From the cell containing the given text, extract its center point as (X, Y) coordinate. 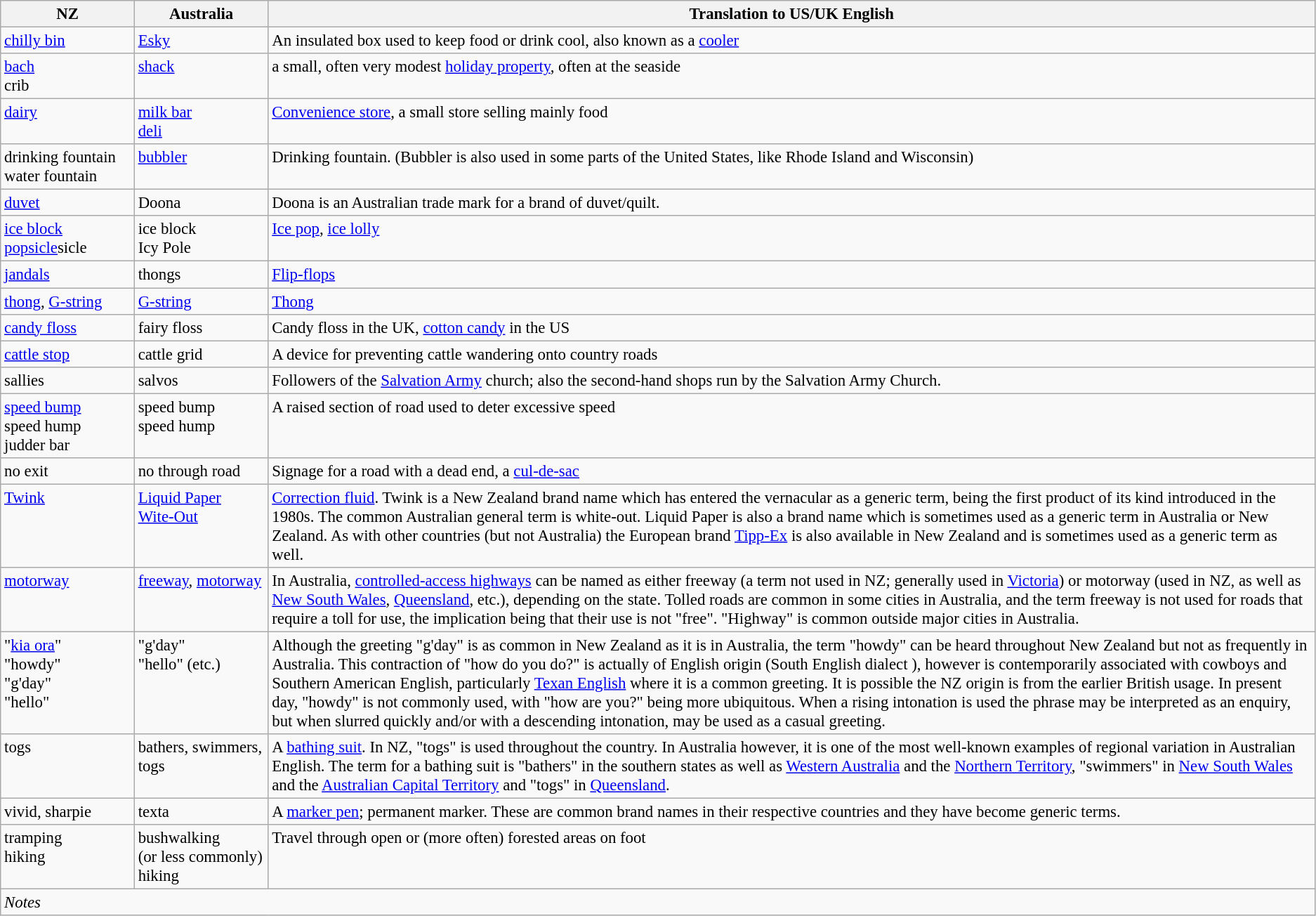
Notes (658, 903)
A raised section of road used to deter excessive speed (792, 426)
Thong (792, 301)
togs (67, 766)
"g'day""hello" (etc.) (201, 683)
sallies (67, 380)
bubbler (201, 167)
dairy (67, 122)
Esky (201, 41)
Doona (201, 203)
fairy floss (201, 327)
bathers, swimmers, togs (201, 766)
duvet (67, 203)
texta (201, 812)
G-string (201, 301)
Liquid PaperWite-Out (201, 525)
no through road (201, 471)
NZ (67, 14)
ice blockpopsiclesicle (67, 239)
A marker pen; permanent marker. These are common brand names in their respective countries and they have become generic terms. (792, 812)
shack (201, 76)
Convenience store, a small store selling mainly food (792, 122)
cattle stop (67, 354)
speed bumpspeed hump (201, 426)
thong, G-string (67, 301)
A device for preventing cattle wandering onto country roads (792, 354)
Twink (67, 525)
tramping hiking (67, 857)
"kia ora""howdy""g'day""hello" (67, 683)
salvos (201, 380)
Signage for a road with a dead end, a cul-de-sac (792, 471)
Ice pop, ice lolly (792, 239)
candy floss (67, 327)
thongs (201, 275)
speed bumpspeed humpjudder bar (67, 426)
a small, often very modest holiday property, often at the seaside (792, 76)
bushwalking (or less commonly) hiking (201, 857)
motorway (67, 600)
An insulated box used to keep food or drink cool, also known as a cooler (792, 41)
drinking fountainwater fountain (67, 167)
Travel through open or (more often) forested areas on foot (792, 857)
freeway, motorway (201, 600)
Drinking fountain. (Bubbler is also used in some parts of the United States, like Rhode Island and Wisconsin) (792, 167)
Candy floss in the UK, cotton candy in the US (792, 327)
jandals (67, 275)
Translation to US/UK English (792, 14)
bachcrib (67, 76)
milk bardeli (201, 122)
Followers of the Salvation Army church; also the second-hand shops run by the Salvation Army Church. (792, 380)
cattle grid (201, 354)
ice blockIcy Pole (201, 239)
no exit (67, 471)
Australia (201, 14)
Doona is an Australian trade mark for a brand of duvet/quilt. (792, 203)
chilly bin (67, 41)
vivid, sharpie (67, 812)
Flip-flops (792, 275)
